Capture the cell that displays the provided text and extract its (X, Y) central coordinate. 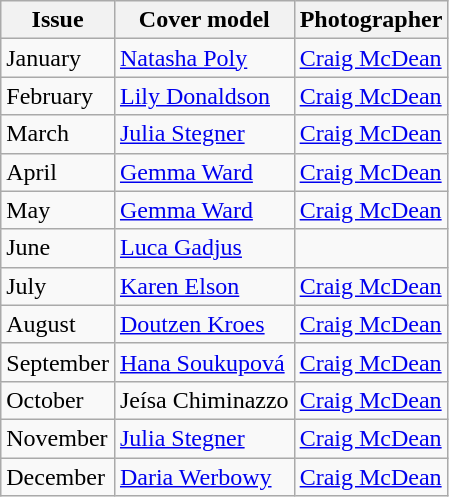
February (58, 96)
December (58, 477)
July (58, 286)
September (58, 362)
June (58, 248)
January (58, 58)
Hana Soukupová (204, 362)
Doutzen Kroes (204, 324)
April (58, 172)
Luca Gadjus (204, 248)
Photographer (371, 20)
Karen Elson (204, 286)
Natasha Poly (204, 58)
November (58, 438)
Issue (58, 20)
August (58, 324)
October (58, 400)
Jeísa Chiminazzo (204, 400)
Cover model (204, 20)
May (58, 210)
Lily Donaldson (204, 96)
March (58, 134)
Daria Werbowy (204, 477)
